Pinpoint the cell where the given text exists, returning its [X, Y] midpoint coordinate. 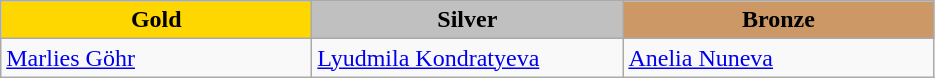
Marlies Göhr [156, 58]
Lyudmila Kondratyeva [468, 58]
Anelia Nuneva [778, 58]
Bronze [778, 20]
Gold [156, 20]
Silver [468, 20]
